Extract the [x, y] coordinate from the center of the cell holding the provided text.  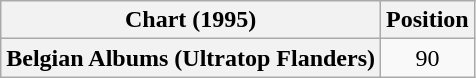
Chart (1995) [191, 20]
Belgian Albums (Ultratop Flanders) [191, 58]
90 [428, 58]
Position [428, 20]
